Return (x, y) of the center of cell containing provided text 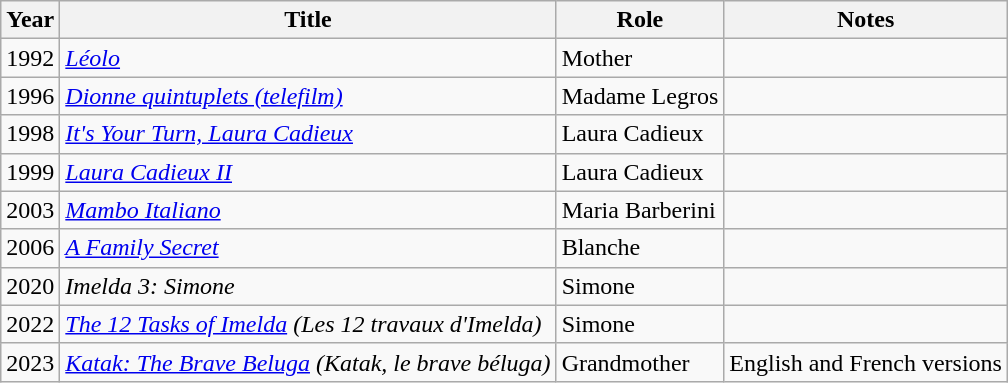
Title (308, 20)
2022 (30, 324)
Notes (866, 20)
Katak: The Brave Beluga (Katak, le brave béluga) (308, 362)
1996 (30, 96)
Mambo Italiano (308, 210)
2006 (30, 248)
2003 (30, 210)
Madame Legros (640, 96)
The 12 Tasks of Imelda (Les 12 travaux d'Imelda) (308, 324)
Dionne quintuplets (telefilm) (308, 96)
It's Your Turn, Laura Cadieux (308, 134)
Blanche (640, 248)
English and French versions (866, 362)
1992 (30, 58)
Mother (640, 58)
Grandmother (640, 362)
1998 (30, 134)
Role (640, 20)
2023 (30, 362)
Maria Barberini (640, 210)
Imelda 3: Simone (308, 286)
Léolo (308, 58)
Laura Cadieux II (308, 172)
2020 (30, 286)
A Family Secret (308, 248)
1999 (30, 172)
Year (30, 20)
